From the cell containing the given text, extract its center point as [X, Y] coordinate. 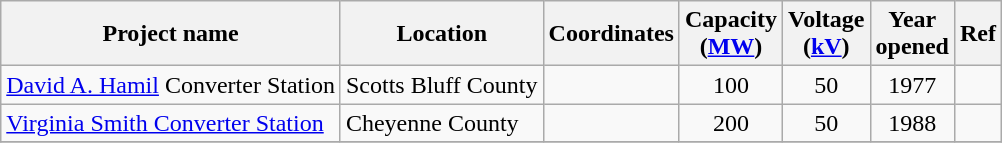
Coordinates [611, 34]
200 [730, 123]
Ref [978, 34]
Yearopened [912, 34]
Project name [171, 34]
Virginia Smith Converter Station [171, 123]
1988 [912, 123]
1977 [912, 85]
David A. Hamil Converter Station [171, 85]
Cheyenne County [442, 123]
Location [442, 34]
Scotts Bluff County [442, 85]
Capacity(MW) [730, 34]
100 [730, 85]
Voltage(kV) [827, 34]
